Scan for the cell matching the given text and deliver its (X, Y) coordinate at center. 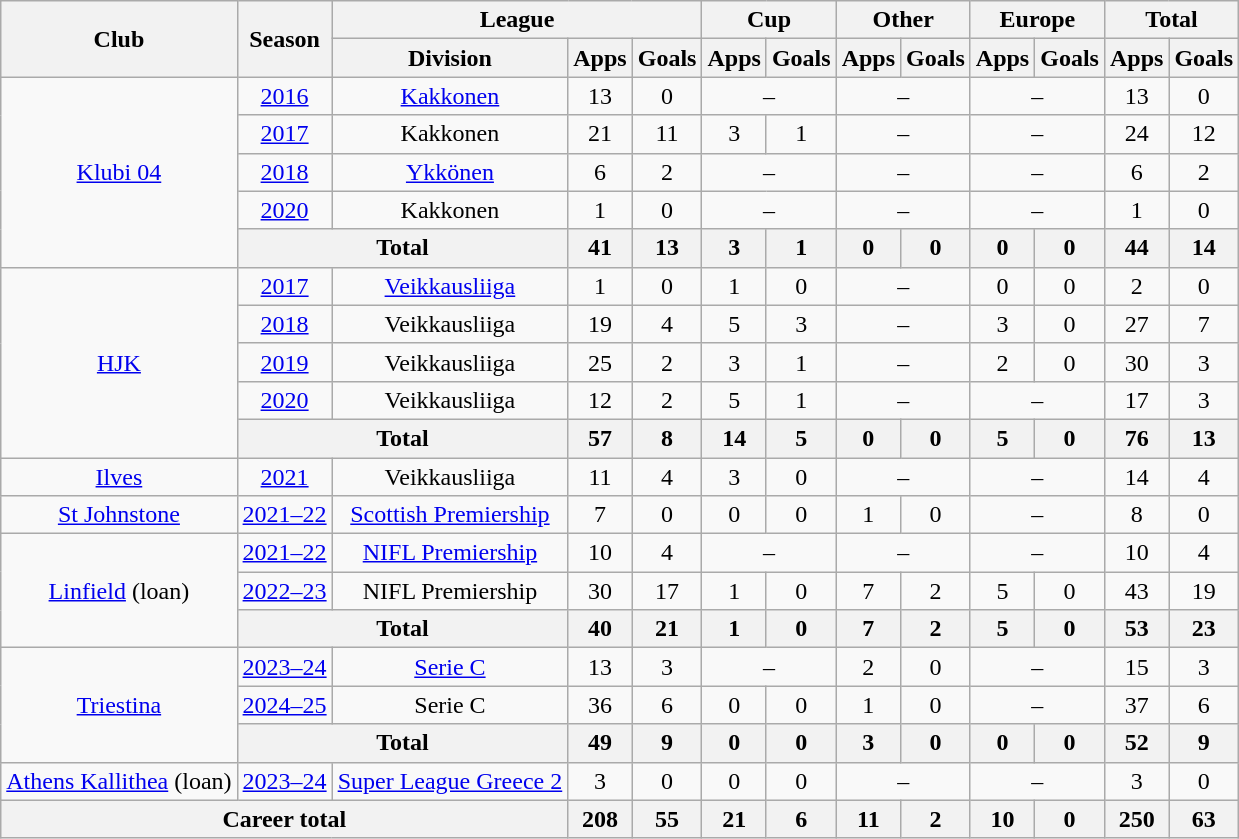
43 (1136, 591)
52 (1136, 743)
27 (1136, 324)
2016 (284, 96)
2019 (284, 362)
Ykkönen (450, 172)
Athens Kallithea (loan) (119, 781)
St Johnstone (119, 515)
HJK (119, 362)
League (517, 20)
23 (1204, 629)
53 (1136, 629)
2022–23 (284, 591)
25 (600, 362)
Klubi 04 (119, 172)
Division (450, 58)
Europe (1037, 20)
44 (1136, 248)
37 (1136, 705)
Ilves (119, 477)
Linfield (loan) (119, 591)
Career total (284, 819)
250 (1136, 819)
24 (1136, 134)
57 (600, 438)
40 (600, 629)
63 (1204, 819)
49 (600, 743)
Cup (769, 20)
Scottish Premiership (450, 515)
2021 (284, 477)
Triestina (119, 705)
76 (1136, 438)
55 (667, 819)
Other (903, 20)
208 (600, 819)
Club (119, 39)
Super League Greece 2 (450, 781)
Season (284, 39)
41 (600, 248)
2024–25 (284, 705)
36 (600, 705)
15 (1136, 667)
